Determine the [x, y] coordinate at the center of the cell enclosing the given text.  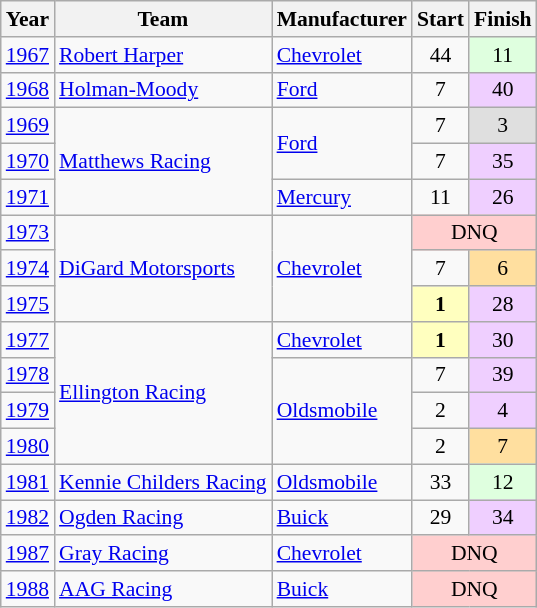
12 [503, 482]
Finish [503, 19]
6 [503, 269]
Ellington Racing [163, 393]
1982 [28, 518]
Holman-Moody [163, 90]
1978 [28, 375]
44 [440, 55]
1968 [28, 90]
1970 [28, 162]
4 [503, 411]
39 [503, 375]
Manufacturer [342, 19]
1977 [28, 340]
3 [503, 126]
Robert Harper [163, 55]
1975 [28, 304]
Ogden Racing [163, 518]
1967 [28, 55]
Team [163, 19]
28 [503, 304]
AAG Racing [163, 589]
40 [503, 90]
1974 [28, 269]
1981 [28, 482]
DiGard Motorsports [163, 268]
Mercury [342, 197]
33 [440, 482]
30 [503, 340]
1969 [28, 126]
34 [503, 518]
26 [503, 197]
Year [28, 19]
Gray Racing [163, 554]
35 [503, 162]
1988 [28, 589]
Kennie Childers Racing [163, 482]
1987 [28, 554]
Start [440, 19]
1971 [28, 197]
1980 [28, 447]
1979 [28, 411]
29 [440, 518]
Matthews Racing [163, 162]
1973 [28, 233]
